Return the [X, Y] coordinate for the center point of the cell that contains the specified text.  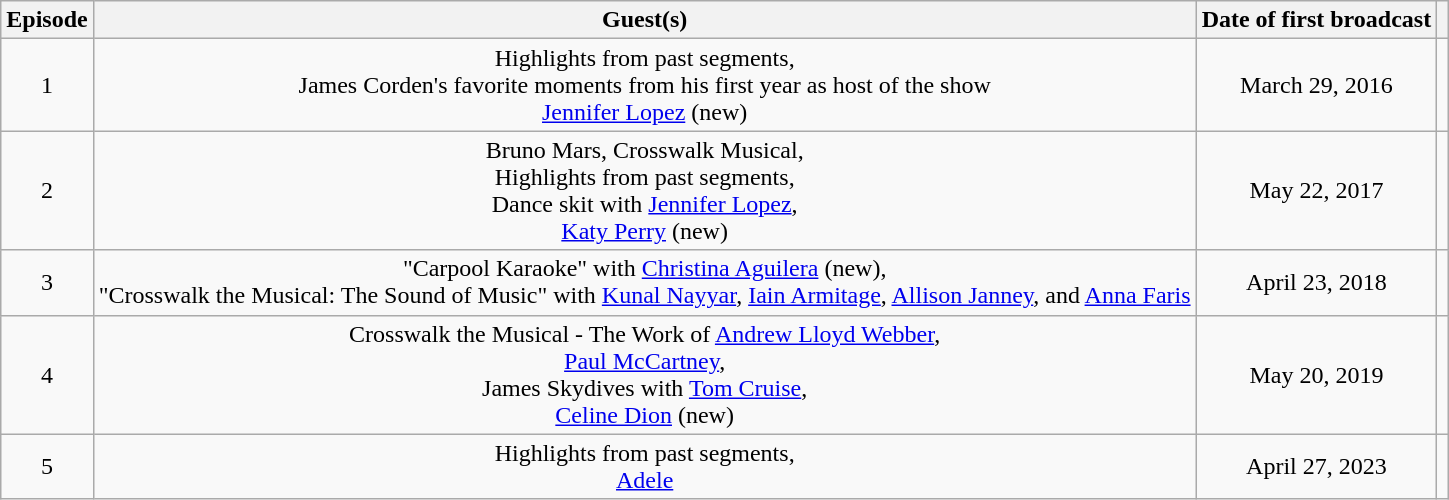
April 23, 2018 [1316, 282]
3 [47, 282]
Guest(s) [644, 20]
Highlights from past segments, James Corden's favorite moments from his first year as host of the show Jennifer Lopez (new) [644, 85]
Highlights from past segments, Adele [644, 466]
April 27, 2023 [1316, 466]
1 [47, 85]
May 20, 2019 [1316, 374]
Bruno Mars, Crosswalk Musical, Highlights from past segments, Dance skit with Jennifer Lopez, Katy Perry (new) [644, 190]
5 [47, 466]
2 [47, 190]
Crosswalk the Musical - The Work of Andrew Lloyd Webber, Paul McCartney, James Skydives with Tom Cruise, Celine Dion (new) [644, 374]
March 29, 2016 [1316, 85]
4 [47, 374]
Episode [47, 20]
Date of first broadcast [1316, 20]
May 22, 2017 [1316, 190]
